Output the [x, y] coordinate of the center of the cell containing the given text.  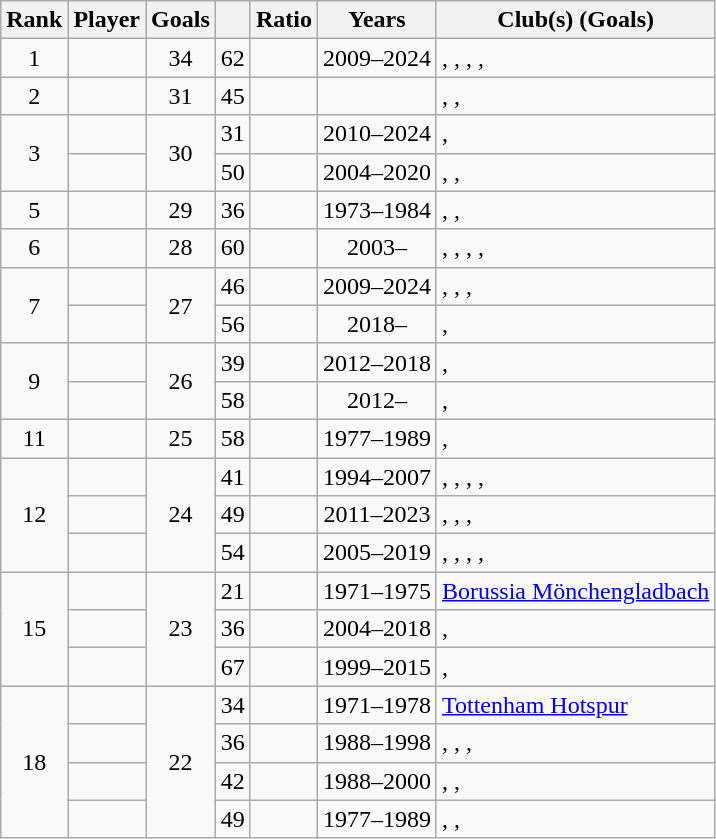
54 [232, 553]
2018– [376, 324]
39 [232, 362]
1973–1984 [376, 210]
50 [232, 172]
6 [34, 248]
5 [34, 210]
Borussia Mönchengladbach [575, 591]
2004–2020 [376, 172]
15 [34, 629]
2010–2024 [376, 134]
Club(s) (Goals) [575, 20]
67 [232, 667]
46 [232, 286]
Rank [34, 20]
2 [34, 96]
25 [181, 438]
Ratio [284, 20]
Goals [181, 20]
28 [181, 248]
12 [34, 515]
26 [181, 381]
1988–2000 [376, 781]
Years [376, 20]
22 [181, 762]
1971–1975 [376, 591]
62 [232, 58]
21 [232, 591]
2005–2019 [376, 553]
3 [34, 153]
7 [34, 305]
2012–2018 [376, 362]
Tottenham Hotspur [575, 705]
42 [232, 781]
23 [181, 629]
1988–1998 [376, 743]
41 [232, 477]
9 [34, 381]
Player [107, 20]
18 [34, 762]
2012– [376, 400]
1999–2015 [376, 667]
1 [34, 58]
2011–2023 [376, 515]
45 [232, 96]
24 [181, 515]
27 [181, 305]
30 [181, 153]
60 [232, 248]
56 [232, 324]
1971–1978 [376, 705]
1994–2007 [376, 477]
11 [34, 438]
2003– [376, 248]
29 [181, 210]
2004–2018 [376, 629]
